For the text-containing cell, return its midpoint in (x, y) coordinate format. 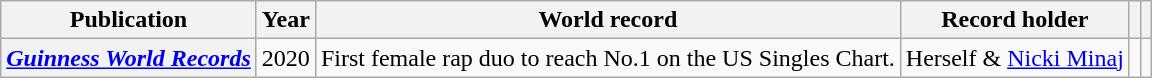
Herself & Nicki Minaj (1014, 58)
2020 (286, 58)
First female rap duo to reach No.1 on the US Singles Chart. (608, 58)
Guinness World Records (129, 58)
Year (286, 20)
World record (608, 20)
Record holder (1014, 20)
Publication (129, 20)
